Output the (X, Y) coordinate of the center of the cell containing the given text.  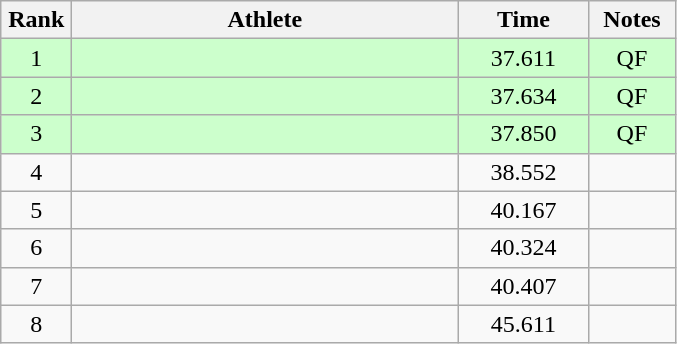
8 (36, 324)
37.850 (524, 134)
37.634 (524, 96)
Time (524, 20)
38.552 (524, 172)
5 (36, 210)
40.324 (524, 248)
4 (36, 172)
1 (36, 58)
37.611 (524, 58)
40.167 (524, 210)
45.611 (524, 324)
Notes (632, 20)
40.407 (524, 286)
2 (36, 96)
6 (36, 248)
7 (36, 286)
Rank (36, 20)
3 (36, 134)
Athlete (265, 20)
